Detect which cell encompasses the target text, then output its (X, Y) center coordinate. 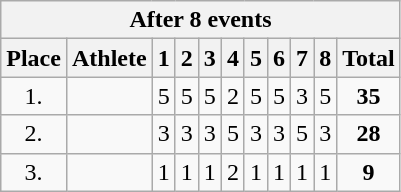
Athlete (109, 58)
28 (369, 134)
4 (232, 58)
7 (302, 58)
Total (369, 58)
3. (34, 172)
9 (369, 172)
35 (369, 96)
6 (278, 58)
1. (34, 96)
2. (34, 134)
8 (326, 58)
Place (34, 58)
After 8 events (200, 20)
